Locate the cell with the specified text and output its [x, y] center coordinate. 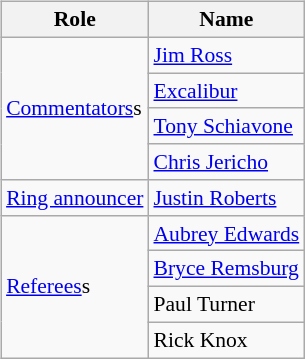
Commentatorss [74, 108]
Tony Schiavone [226, 126]
Bryce Remsburg [226, 269]
Ring announcer [74, 198]
Rick Knox [226, 340]
Jim Ross [226, 55]
Paul Turner [226, 305]
Excalibur [226, 91]
Chris Jericho [226, 162]
Justin Roberts [226, 198]
Role [74, 20]
Refereess [74, 286]
Name [226, 20]
Aubrey Edwards [226, 233]
